Extract the (x, y) coordinate from the center of the cell holding the provided text.  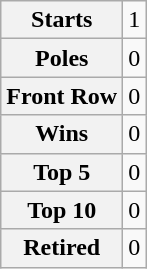
Front Row (62, 96)
Top 5 (62, 172)
1 (134, 20)
Retired (62, 248)
Wins (62, 134)
Top 10 (62, 210)
Starts (62, 20)
Poles (62, 58)
